Return [X, Y] of the center of cell containing provided text 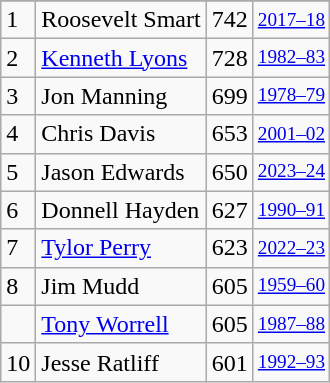
601 [230, 362]
Tylor Perry [121, 248]
1959–60 [291, 286]
699 [230, 96]
Tony Worrell [121, 324]
Jesse Ratliff [121, 362]
1990–91 [291, 210]
5 [18, 172]
2001–02 [291, 134]
6 [18, 210]
10 [18, 362]
1987–88 [291, 324]
1982–83 [291, 58]
Kenneth Lyons [121, 58]
Jason Edwards [121, 172]
1 [18, 20]
2022–23 [291, 248]
650 [230, 172]
8 [18, 286]
3 [18, 96]
Jim Mudd [121, 286]
728 [230, 58]
623 [230, 248]
4 [18, 134]
1992–93 [291, 362]
2 [18, 58]
7 [18, 248]
2023–24 [291, 172]
1978–79 [291, 96]
742 [230, 20]
2017–18 [291, 20]
Chris Davis [121, 134]
Donnell Hayden [121, 210]
Roosevelt Smart [121, 20]
627 [230, 210]
Jon Manning [121, 96]
653 [230, 134]
